Provide the [x, y] coordinate of the cell's center where the given text is located.  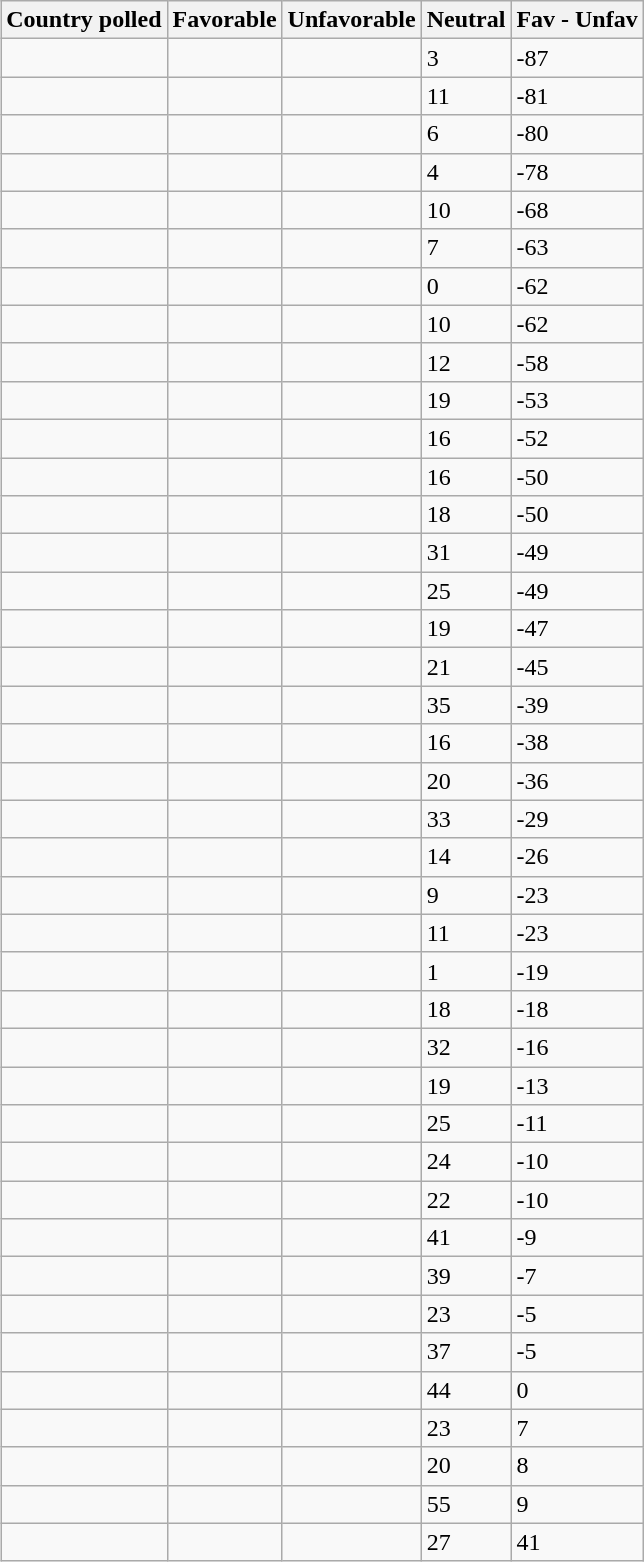
-18 [577, 1009]
-26 [577, 857]
39 [466, 1276]
-13 [577, 1085]
Neutral [466, 20]
1 [466, 971]
-19 [577, 971]
-39 [577, 705]
37 [466, 1352]
-80 [577, 134]
6 [466, 134]
-47 [577, 629]
-87 [577, 58]
-68 [577, 210]
-45 [577, 667]
35 [466, 705]
Unfavorable [352, 20]
-36 [577, 781]
Country polled [84, 20]
27 [466, 1542]
-81 [577, 96]
14 [466, 857]
44 [466, 1390]
21 [466, 667]
Fav - Unfav [577, 20]
-53 [577, 400]
55 [466, 1504]
8 [577, 1466]
-78 [577, 172]
3 [466, 58]
4 [466, 172]
-11 [577, 1124]
32 [466, 1047]
-52 [577, 438]
-38 [577, 743]
12 [466, 362]
22 [466, 1200]
-7 [577, 1276]
24 [466, 1162]
-58 [577, 362]
Favorable [224, 20]
-29 [577, 819]
-16 [577, 1047]
-9 [577, 1238]
33 [466, 819]
-63 [577, 248]
31 [466, 553]
